Find where the given text appears and provide that cell's center as (X, Y) coordinate. 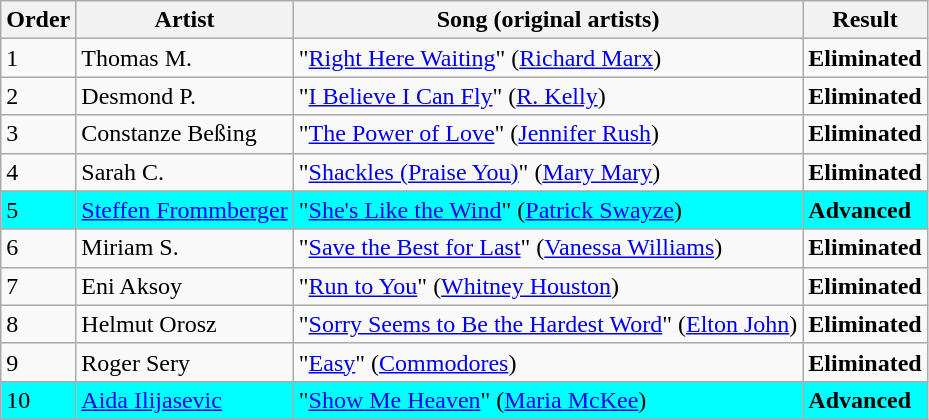
5 (38, 210)
Constanze Beßing (184, 134)
"Shackles (Praise You)" (Mary Mary) (548, 172)
10 (38, 400)
4 (38, 172)
Roger Sery (184, 362)
Desmond P. (184, 96)
"The Power of Love" (Jennifer Rush) (548, 134)
"Sorry Seems to Be the Hardest Word" (Elton John) (548, 324)
Sarah C. (184, 172)
"Right Here Waiting" (Richard Marx) (548, 58)
8 (38, 324)
Song (original artists) (548, 20)
1 (38, 58)
7 (38, 286)
"Easy" (Commodores) (548, 362)
"I Believe I Can Fly" (R. Kelly) (548, 96)
"She's Like the Wind" (Patrick Swayze) (548, 210)
"Save the Best for Last" (Vanessa Williams) (548, 248)
Steffen Frommberger (184, 210)
Order (38, 20)
3 (38, 134)
Artist (184, 20)
9 (38, 362)
Miriam S. (184, 248)
2 (38, 96)
"Show Me Heaven" (Maria McKee) (548, 400)
Result (865, 20)
Helmut Orosz (184, 324)
Thomas M. (184, 58)
Aida Ilijasevic (184, 400)
"Run to You" (Whitney Houston) (548, 286)
6 (38, 248)
Eni Aksoy (184, 286)
